Locate the cell with the specified text and output its (X, Y) center coordinate. 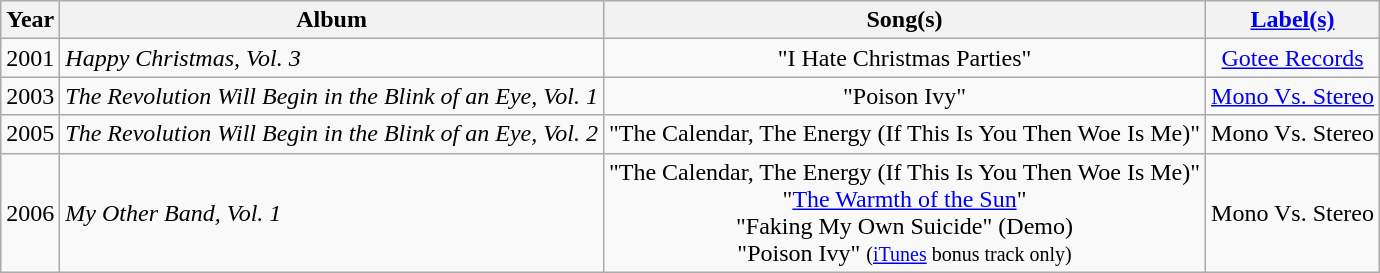
The Revolution Will Begin in the Blink of an Eye, Vol. 2 (332, 134)
My Other Band, Vol. 1 (332, 212)
Song(s) (904, 20)
"The Calendar, The Energy (If This Is You Then Woe Is Me)""The Warmth of the Sun""Faking My Own Suicide" (Demo)"Poison Ivy" (iTunes bonus track only) (904, 212)
"I Hate Christmas Parties" (904, 58)
2001 (30, 58)
"Poison Ivy" (904, 96)
Label(s) (1293, 20)
Gotee Records (1293, 58)
2003 (30, 96)
2005 (30, 134)
Album (332, 20)
"The Calendar, The Energy (If This Is You Then Woe Is Me)" (904, 134)
The Revolution Will Begin in the Blink of an Eye, Vol. 1 (332, 96)
Year (30, 20)
2006 (30, 212)
Happy Christmas, Vol. 3 (332, 58)
